Find where the given text appears and provide that cell's center as [x, y] coordinate. 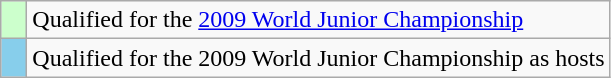
Qualified for the 2009 World Junior Championship [318, 20]
Qualified for the 2009 World Junior Championship as hosts [318, 58]
